Provide the (x, y) coordinate of the cell's center where the given text is located.  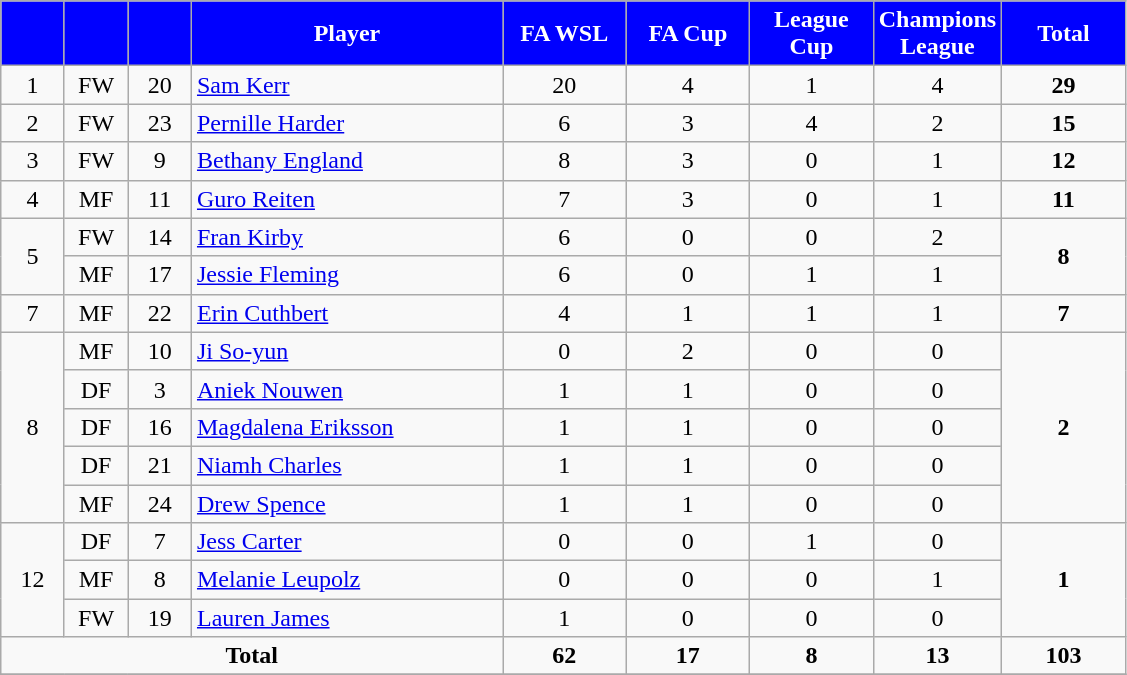
Sam Kerr (346, 85)
Jess Carter (346, 542)
League Cup (812, 34)
Lauren James (346, 618)
Aniek Nouwen (346, 389)
Melanie Leupolz (346, 580)
14 (160, 237)
Magdalena Eriksson (346, 427)
Erin Cuthbert (346, 313)
Ji So-yun (346, 351)
5 (33, 256)
10 (160, 351)
Fran Kirby (346, 237)
FA Cup (688, 34)
23 (160, 123)
Niamh Charles (346, 465)
29 (1064, 85)
Guro Reiten (346, 199)
Pernille Harder (346, 123)
Bethany England (346, 161)
22 (160, 313)
21 (160, 465)
103 (1064, 656)
Drew Spence (346, 503)
Champions League (937, 34)
19 (160, 618)
24 (160, 503)
Player (346, 34)
15 (1064, 123)
62 (564, 656)
FA WSL (564, 34)
9 (160, 161)
Jessie Fleming (346, 275)
16 (160, 427)
13 (937, 656)
